Output the (X, Y) coordinate of the center of the cell containing the given text.  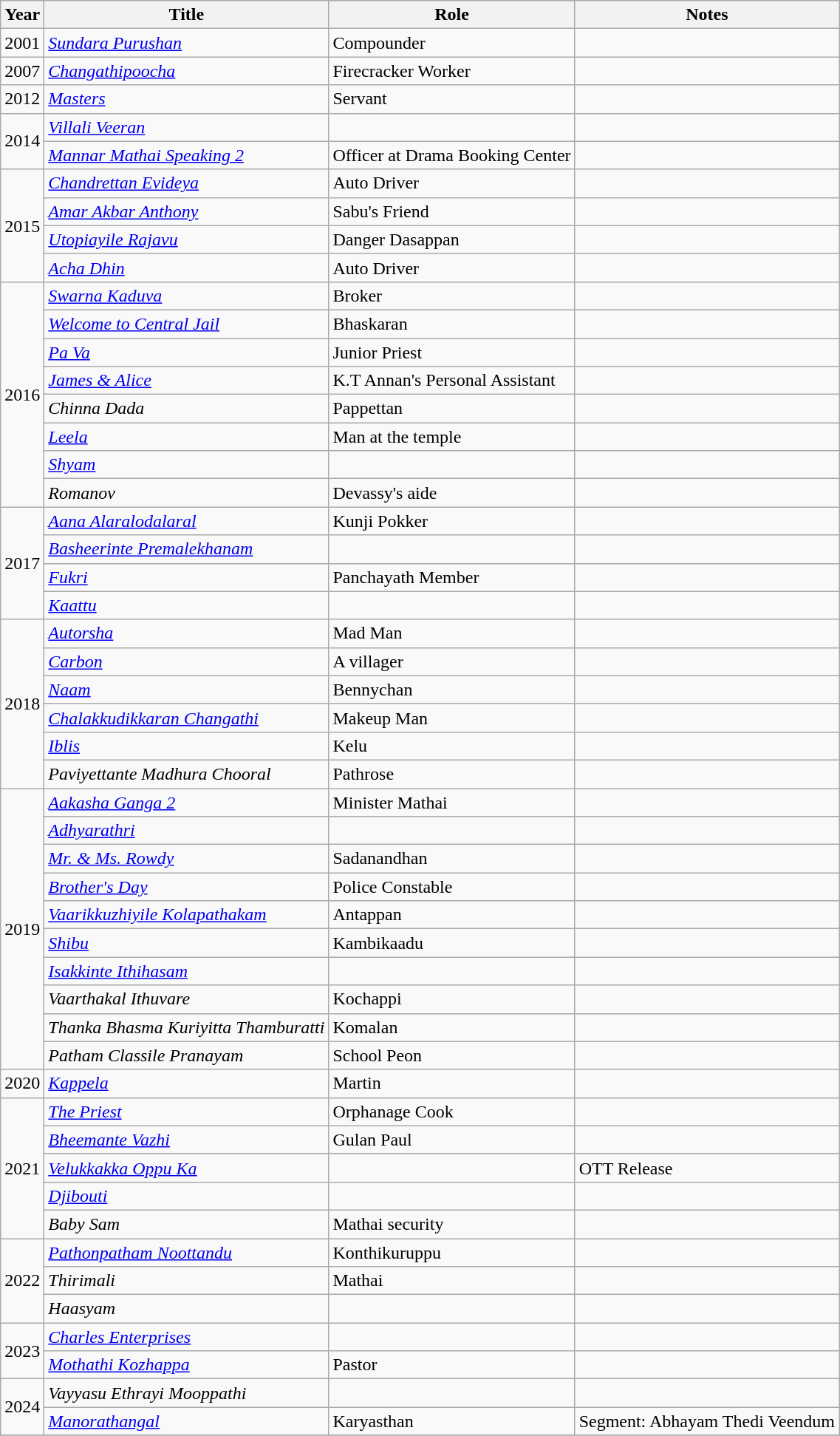
2018 (22, 704)
Romanov (186, 493)
Iblis (186, 746)
Sundara Purushan (186, 43)
Velukkakka Oppu Ka (186, 1168)
Mannar Mathai Speaking 2 (186, 155)
2021 (22, 1168)
Role (452, 15)
A villager (452, 661)
Charles Enterprises (186, 1337)
Chandrettan Evideya (186, 183)
Compounder (452, 43)
2022 (22, 1281)
Devassy's aide (452, 493)
Naam (186, 690)
Leela (186, 437)
Patham Classile Pranayam (186, 1055)
K.T Annan's Personal Assistant (452, 381)
2016 (22, 394)
Mad Man (452, 633)
Autorsha (186, 633)
Chinna Dada (186, 409)
Officer at Drama Booking Center (452, 155)
Kochappi (452, 999)
Changathipoocha (186, 71)
Welcome to Central Jail (186, 324)
Isakkinte Ithihasam (186, 971)
Fukri (186, 577)
Utopiayile Rajavu (186, 239)
Djibouti (186, 1196)
Baby Sam (186, 1224)
Mr. & Ms. Rowdy (186, 859)
Orphanage Cook (452, 1112)
Mathai (452, 1281)
Police Constable (452, 887)
Bennychan (452, 690)
Chalakkudikkaran Changathi (186, 718)
Kappela (186, 1083)
Servant (452, 99)
Manorathangal (186, 1421)
2019 (22, 928)
Amar Akbar Anthony (186, 211)
OTT Release (706, 1168)
Year (22, 15)
Shibu (186, 943)
Karyasthan (452, 1421)
School Peon (452, 1055)
Sabu's Friend (452, 211)
Sadanandhan (452, 859)
Pastor (452, 1365)
Bheemante Vazhi (186, 1140)
Kambikaadu (452, 943)
Minister Mathai (452, 802)
Gulan Paul (452, 1140)
Vaarthakal Ithuvare (186, 999)
Firecracker Worker (452, 71)
Brother's Day (186, 887)
Pathonpatham Noottandu (186, 1253)
2012 (22, 99)
Acha Dhin (186, 268)
Shyam (186, 465)
Junior Priest (452, 353)
Kunji Pokker (452, 521)
2020 (22, 1083)
Panchayath Member (452, 577)
Notes (706, 15)
Carbon (186, 661)
Mathai security (452, 1224)
Thanka Bhasma Kuriyitta Thamburatti (186, 1027)
Mothathi Kozhappa (186, 1365)
Adhyarathri (186, 831)
Thirimali (186, 1281)
2014 (22, 141)
Makeup Man (452, 718)
Aana Alaralodalaral (186, 521)
Basheerinte Premalekhanam (186, 549)
Vaarikkuzhiyile Kolapathakam (186, 915)
Bhaskaran (452, 324)
2024 (22, 1407)
Komalan (452, 1027)
Aakasha Ganga 2 (186, 802)
2017 (22, 563)
Man at the temple (452, 437)
Swarna Kaduva (186, 296)
Danger Dasappan (452, 239)
2023 (22, 1351)
The Priest (186, 1112)
Martin (452, 1083)
Title (186, 15)
Vayyasu Ethrayi Mooppathi (186, 1393)
Konthikuruppu (452, 1253)
Paviyettante Madhura Chooral (186, 774)
2007 (22, 71)
Segment: Abhayam Thedi Veendum (706, 1421)
Broker (452, 296)
2001 (22, 43)
Haasyam (186, 1309)
Kaattu (186, 605)
Pa Va (186, 353)
Pathrose (452, 774)
Masters (186, 99)
James & Alice (186, 381)
Villali Veeran (186, 127)
2015 (22, 225)
Pappettan (452, 409)
Kelu (452, 746)
Antappan (452, 915)
